Scan for the cell matching the given text and deliver its (x, y) coordinate at center. 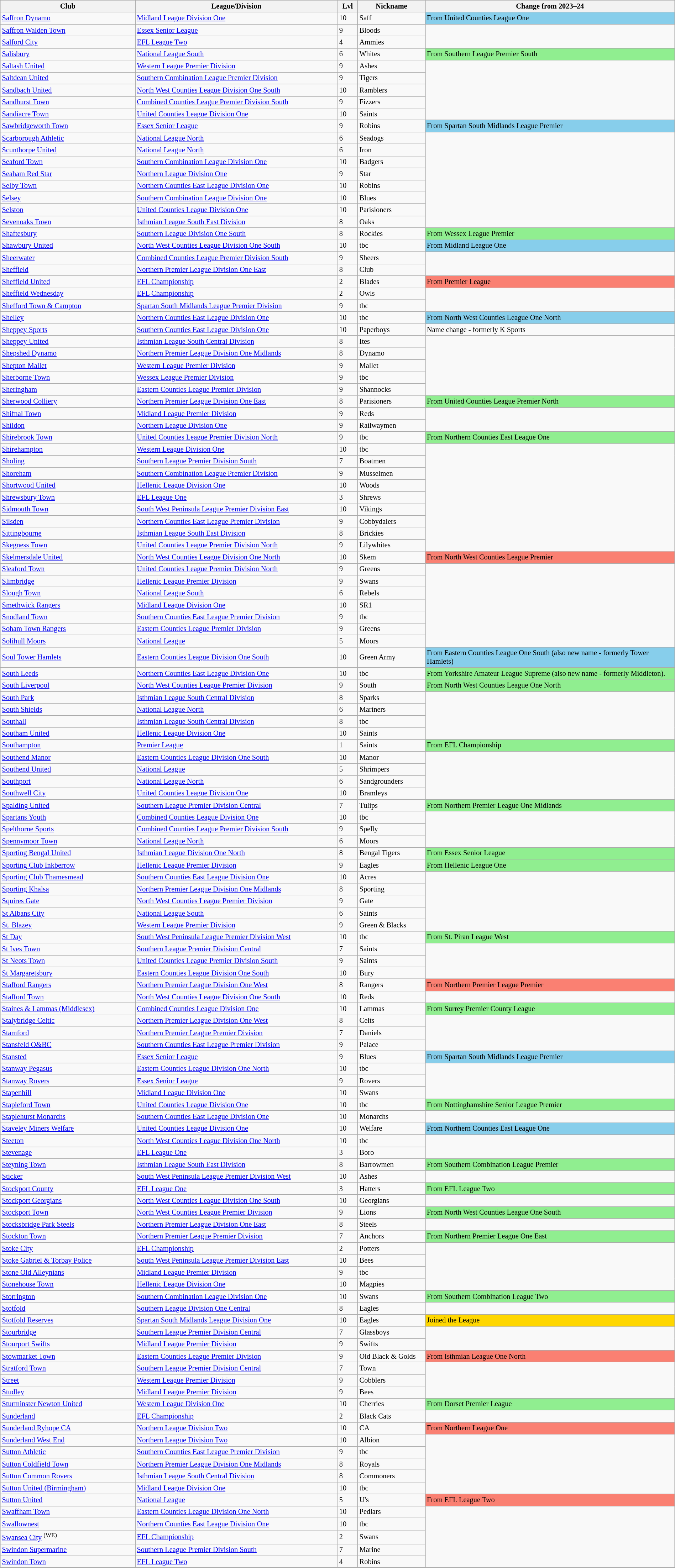
Shortwood United (68, 485)
Ramblers (392, 90)
Seaham Red Star (68, 174)
Shawbury United (68, 246)
Staplehurst Monarchs (68, 1117)
Barrowmen (392, 1164)
Sutton Common Rovers (68, 1476)
Owls (392, 294)
Shrews (392, 497)
Swindon Town (68, 1562)
Stockport County (68, 1189)
Steeton (68, 1141)
Gate (392, 901)
Acres (392, 877)
Stapleford Town (68, 1105)
Swansea City (WE) (68, 1537)
Sawbridgeworth Town (68, 126)
Sutton United (Birmingham) (68, 1488)
Sherborne Town (68, 378)
Name change - formerly K Sports (550, 330)
Shifnal Town (68, 414)
Stapenhill (68, 1093)
Sporting Club Thamesmead (68, 877)
Stamford (68, 1033)
Steels (392, 1225)
Solihull Moors (68, 641)
Saffron Dynamo (68, 18)
From Southern Combination League Two (550, 1296)
Blades (392, 281)
Sheppey Sports (68, 330)
Shirehampton (68, 449)
Stourport Swifts (68, 1344)
Southampton (68, 745)
Shepton Mallet (68, 365)
From Northern Premier League One Midlands (550, 805)
Shrimpers (392, 769)
Spartans Youth (68, 817)
Tulips (392, 805)
Lammas (392, 1009)
Sporting Club Inkberrow (68, 865)
From United Counties League Premier North (550, 401)
From Nottinghamshire Senior League Premier (550, 1105)
Skem (392, 557)
Old Black & Golds (392, 1356)
Sheffield (68, 270)
Shirebrook Town (68, 437)
South Liverpool (68, 685)
Salford City (68, 42)
Daniels (392, 1033)
U's (392, 1500)
From Northern League One (550, 1428)
Paperboys (392, 330)
From Premier League (550, 281)
Premier League (236, 745)
Sheffield Wednesday (68, 294)
Stonehouse Town (68, 1284)
Bengal Tigers (392, 853)
From Surrey Premier County League (550, 1009)
Stansfeld O&BC (68, 1045)
Sheerwater (68, 258)
Selston (68, 210)
Celts (392, 1021)
Bloods (392, 30)
South Leeds (68, 673)
Northern Counties East League Premier Division (236, 521)
St Neots Town (68, 961)
Shelley (68, 317)
Sittingbourne (68, 533)
Sandgrounders (392, 781)
From Yorkshire Amateur League Supreme (also new name - formerly Middleton). (550, 673)
Southern League Division One South (236, 234)
Brickies (392, 533)
Royals (392, 1464)
Bramleys (392, 793)
Rovers (392, 1081)
Stratford Town (68, 1368)
Stourbridge (68, 1332)
Southern League Division One Central (236, 1308)
Stafford Rangers (68, 985)
Street (68, 1380)
League/Division (236, 6)
Isthmian League Division One North (236, 853)
Sleaford Town (68, 569)
Spartan South Midlands League Premier Division (236, 306)
Squires Gate (68, 901)
Green Army (392, 657)
St. Blazey (68, 925)
Lilywhites (392, 545)
Seadogs (392, 138)
Southall (68, 721)
Southport (68, 781)
St Ives Town (68, 949)
Stanway Rovers (68, 1081)
Nickname (392, 6)
From Midland League One (550, 246)
United Counties League Premier Division South (236, 961)
Vikings (392, 509)
Sandbach United (68, 90)
Stoke Gabriel & Torbay Police (68, 1261)
Sheffield United (68, 281)
Staines & Lammas (Middlesex) (68, 1009)
Sutton United (68, 1500)
From United Counties League One (550, 18)
Slimbridge (68, 581)
Sunderland Ryhope CA (68, 1428)
Cobbydalers (392, 521)
Glassboys (392, 1332)
Swallownest (68, 1524)
Fizzers (392, 102)
Sunderland West End (68, 1440)
Stotfold Reserves (68, 1320)
Sparks (392, 698)
Cobblers (392, 1380)
Saltash United (68, 66)
Sheringham (68, 389)
Silsden (68, 521)
Shefford Town & Campton (68, 306)
SR1 (392, 605)
From Dorset Premier League (550, 1404)
Sandiacre Town (68, 114)
Skelmersdale United (68, 557)
Saltdean United (68, 78)
Lions (392, 1212)
From Northern Premier League Premier (550, 985)
From Southern Combination League Premier (550, 1164)
Sporting (392, 889)
Stockport Town (68, 1212)
Swaffham Town (68, 1512)
Snodland Town (68, 617)
From North West Counties League One South (550, 1212)
Anchors (392, 1236)
From Northern Premier League One East (550, 1236)
St Albans City (68, 913)
Mariners (392, 709)
Boro (392, 1153)
Stafford Town (68, 997)
Sunderland (68, 1416)
South (392, 685)
Sevenoaks Town (68, 222)
Stevenage (68, 1153)
Swifts (392, 1344)
Soul Tower Hamlets (68, 657)
Magpies (392, 1284)
Sandhurst Town (68, 102)
Scunthorpe United (68, 150)
Stockton Town (68, 1236)
From Essex Senior League (550, 853)
Stotfold (68, 1308)
Selby Town (68, 186)
Iron (392, 150)
Oaks (392, 222)
Steyning Town (68, 1164)
Whites (392, 54)
Spennymoor Town (68, 841)
From Eastern Counties League One South (also new name - formerly Tower Hamlets) (550, 657)
Mallet (392, 365)
Black Cats (392, 1416)
Sticker (68, 1177)
Smethwick Rangers (68, 605)
Shannocks (392, 389)
Saffron Walden Town (68, 30)
Southam United (68, 733)
From Wessex League Premier (550, 234)
Commoners (392, 1476)
Scarborough Athletic (68, 138)
Potters (392, 1248)
Saff (392, 18)
Pedlars (392, 1512)
Green & Blacks (392, 925)
Palace (392, 1045)
Stalybridge Celtic (68, 1021)
St Margaretsbury (68, 973)
Railwaymen (392, 425)
Southend Manor (68, 757)
Shepshed Dynamo (68, 353)
From EFL Championship (550, 745)
Storrington (68, 1296)
Town (392, 1368)
Shaftesbury (68, 234)
Tigers (392, 78)
Salisbury (68, 54)
Manor (392, 757)
Lvl (347, 6)
Bury (392, 973)
Spalding United (68, 805)
Sherwood Colliery (68, 401)
Sholing (68, 461)
Stowmarket Town (68, 1356)
Shildon (68, 425)
Spelthorne Sports (68, 829)
Staveley Miners Welfare (68, 1128)
From North West Counties League Premier (550, 557)
Rebels (392, 593)
Slough Town (68, 593)
From St. Piran League West (550, 937)
Wessex League Premier Division (236, 378)
Sheers (392, 258)
Hatters (392, 1189)
Woods (392, 485)
Boatmen (392, 461)
From Isthmian League One North (550, 1356)
Sutton Coldfield Town (68, 1464)
Rockies (392, 234)
Stocksbridge Park Steels (68, 1225)
Stansted (68, 1057)
Georgians (392, 1200)
Welfare (392, 1128)
Rangers (392, 985)
Spelly (392, 829)
Ites (392, 342)
Change from 2023–24 (550, 6)
Stockport Georgians (68, 1200)
Shoreham (68, 473)
Stone Old Alleynians (68, 1272)
South Park (68, 698)
Sporting Bengal United (68, 853)
Stanway Pegasus (68, 1069)
Soham Town Rangers (68, 629)
Sporting Khalsa (68, 889)
Ammies (392, 42)
Badgers (392, 162)
Sidmouth Town (68, 509)
Joined the League (550, 1320)
Dynamo (392, 353)
Sheppey United (68, 342)
CA (392, 1428)
Swindon Supermarine (68, 1550)
St Day (68, 937)
Sutton Athletic (68, 1452)
From Southern League Premier South (550, 54)
From Hellenic League One (550, 865)
Sturminster Newton United (68, 1404)
1 (347, 745)
Albion (392, 1440)
Seaford Town (68, 162)
Southend United (68, 769)
Shrewsbury Town (68, 497)
Selsey (68, 198)
Studley (68, 1392)
Skegness Town (68, 545)
Spartan South Midlands League Division One (236, 1320)
South Shields (68, 709)
Star (392, 174)
Stoke City (68, 1248)
Monarchs (392, 1117)
Musselmen (392, 473)
Cherries (392, 1404)
Marine (392, 1550)
Southwell City (68, 793)
